Detect which cell encompasses the target text, then output its (X, Y) center coordinate. 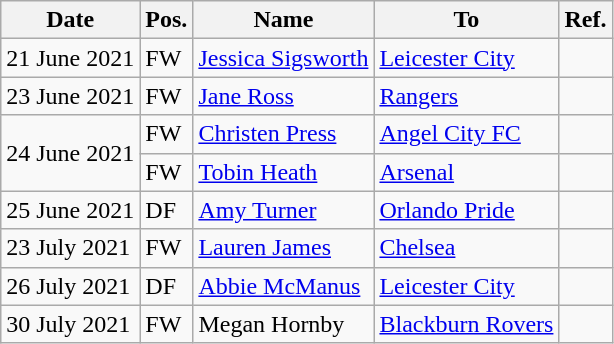
30 July 2021 (70, 324)
25 June 2021 (70, 210)
Abbie McManus (284, 286)
21 June 2021 (70, 58)
Christen Press (284, 134)
Pos. (166, 20)
Name (284, 20)
Amy Turner (284, 210)
23 June 2021 (70, 96)
Blackburn Rovers (466, 324)
Jessica Sigsworth (284, 58)
24 June 2021 (70, 153)
26 July 2021 (70, 286)
Arsenal (466, 172)
Lauren James (284, 248)
Rangers (466, 96)
Angel City FC (466, 134)
Jane Ross (284, 96)
23 July 2021 (70, 248)
Tobin Heath (284, 172)
To (466, 20)
Chelsea (466, 248)
Ref. (586, 20)
Megan Hornby (284, 324)
Orlando Pride (466, 210)
Date (70, 20)
